Detect which cell encompasses the target text, then output its [x, y] center coordinate. 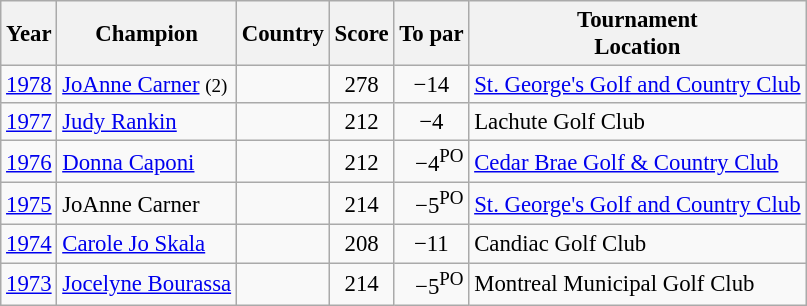
1975 [29, 204]
1973 [29, 284]
JoAnne Carner (2) [147, 85]
−4 [432, 122]
Lachute Golf Club [638, 122]
TournamentLocation [638, 34]
JoAnne Carner [147, 204]
To par [432, 34]
208 [362, 244]
Montreal Municipal Golf Club [638, 284]
Jocelyne Bourassa [147, 284]
Donna Caponi [147, 162]
Score [362, 34]
Year [29, 34]
Judy Rankin [147, 122]
1974 [29, 244]
1976 [29, 162]
Carole Jo Skala [147, 244]
Champion [147, 34]
Country [282, 34]
−14 [432, 85]
Candiac Golf Club [638, 244]
−11 [432, 244]
1977 [29, 122]
1978 [29, 85]
−4PO [432, 162]
Cedar Brae Golf & Country Club [638, 162]
278 [362, 85]
